Find where the given text appears and provide that cell's center as [x, y] coordinate. 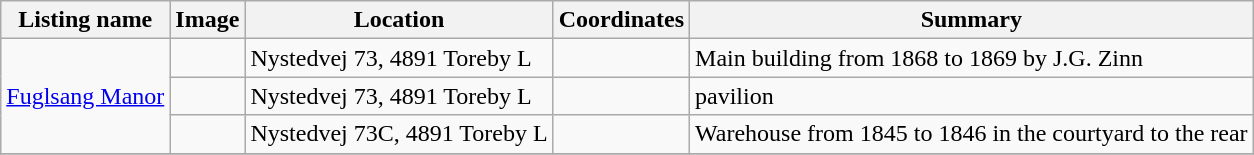
Fuglsang Manor [86, 96]
Location [399, 20]
Image [208, 20]
Warehouse from 1845 to 1846 in the courtyard to the rear [972, 134]
Coordinates [621, 20]
Listing name [86, 20]
Main building from 1868 to 1869 by J.G. Zinn [972, 58]
Summary [972, 20]
Nystedvej 73C, 4891 Toreby L [399, 134]
pavilion [972, 96]
